Scan for the cell matching the given text and deliver its (x, y) coordinate at center. 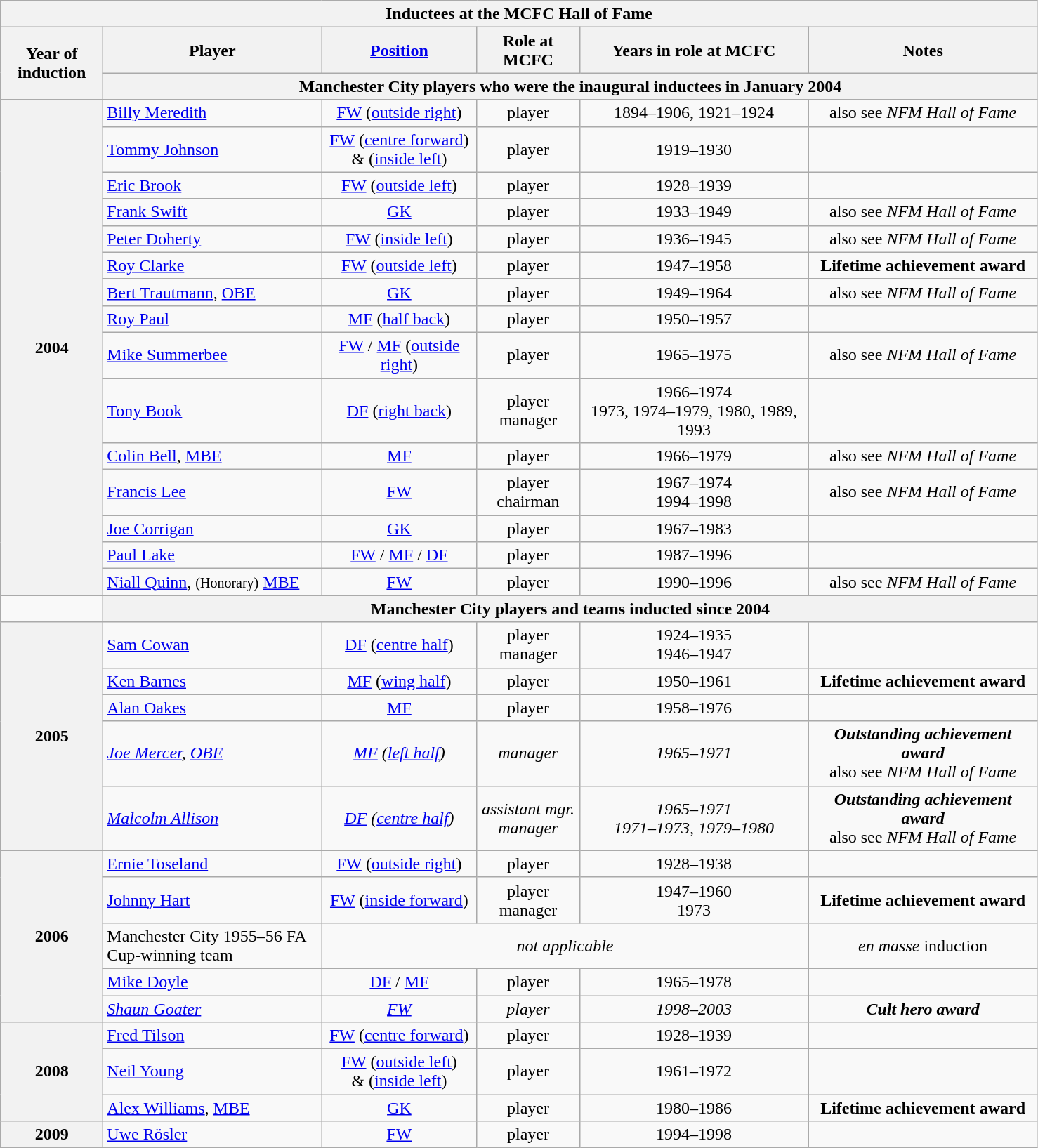
1980–1986 (694, 1108)
FW (inside left) (399, 239)
Peter Doherty (212, 239)
1950–1961 (694, 681)
Ernie Toseland (212, 864)
Joe Corrigan (212, 529)
Uwe Rösler (212, 1135)
Roy Paul (212, 319)
Paul Lake (212, 555)
Frank Swift (212, 212)
1950–1957 (694, 319)
MF (half back) (399, 319)
DF / MF (399, 982)
Roy Clarke (212, 265)
Year of induction (52, 63)
DF (right back) (399, 410)
1987–1996 (694, 555)
MF (left half) (399, 753)
FW / MF (outside right) (399, 355)
FW (centre forward) & (inside left) (399, 149)
1894–1906, 1921–1924 (694, 113)
1994–1998 (694, 1135)
Shaun Goater (212, 1009)
1958–1976 (694, 708)
Manchester City players who were the inaugural inductees in January 2004 (570, 86)
Mike Summerbee (212, 355)
Alan Oakes (212, 708)
2004 (52, 348)
Bert Trautmann, OBE (212, 292)
Malcolm Allison (212, 818)
2008 (52, 1071)
Years in role at MCFC (694, 51)
Alex Williams, MBE (212, 1108)
1965–1971 (694, 753)
Eric Brook (212, 185)
1947–1960 1973 (694, 900)
FW (outside left) & (inside left) (399, 1071)
FW (inside forward) (399, 900)
Position (399, 51)
Sam Cowan (212, 645)
2009 (52, 1135)
Notes (923, 51)
Cult hero award (923, 1009)
Role at MCFC (528, 51)
Neil Young (212, 1071)
not applicable (565, 945)
1966–1979 (694, 456)
Joe Mercer, OBE (212, 753)
1936–1945 (694, 239)
1965–1975 (694, 355)
Ken Barnes (212, 681)
FW / MF / DF (399, 555)
Billy Meredith (212, 113)
Tony Book (212, 410)
1998–2003 (694, 1009)
1967–1983 (694, 529)
1919–1930 (694, 149)
2006 (52, 936)
1949–1964 (694, 292)
1966–1974 1973, 1974–1979, 1980, 1989, 1993 (694, 410)
Manchester City players and teams inducted since 2004 (570, 609)
2005 (52, 736)
Francis Lee (212, 493)
Mike Doyle (212, 982)
1967–1974 1994–1998 (694, 493)
1947–1958 (694, 265)
player chairman (528, 493)
Johnny Hart (212, 900)
manager (528, 753)
1928–1938 (694, 864)
Colin Bell, MBE (212, 456)
1965–1978 (694, 982)
Tommy Johnson (212, 149)
1961–1972 (694, 1071)
1965–1971 1971–1973, 1979–1980 (694, 818)
en masse induction (923, 945)
MF (wing half) (399, 681)
Inductees at the MCFC Hall of Fame (519, 14)
1933–1949 (694, 212)
Niall Quinn, (Honorary) MBE (212, 582)
Fred Tilson (212, 1036)
FW (centre forward) (399, 1036)
assistant mgr. manager (528, 818)
Player (212, 51)
1924–1935 1946–1947 (694, 645)
Manchester City 1955–56 FA Cup-winning team (212, 945)
1990–1996 (694, 582)
